Locate the cell with the specified text and output its (X, Y) center coordinate. 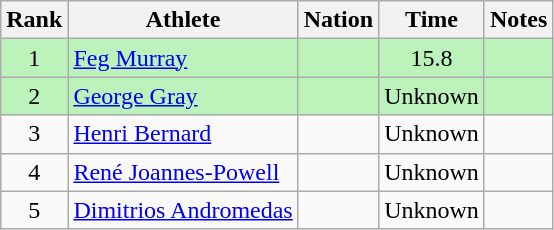
2 (34, 96)
Dimitrios Andromedas (183, 210)
3 (34, 134)
René Joannes-Powell (183, 172)
Athlete (183, 20)
5 (34, 210)
Nation (338, 20)
4 (34, 172)
1 (34, 58)
15.8 (432, 58)
Notes (518, 20)
Henri Bernard (183, 134)
Rank (34, 20)
George Gray (183, 96)
Feg Murray (183, 58)
Time (432, 20)
